Provide the [x, y] coordinate of the cell's center where the given text is located.  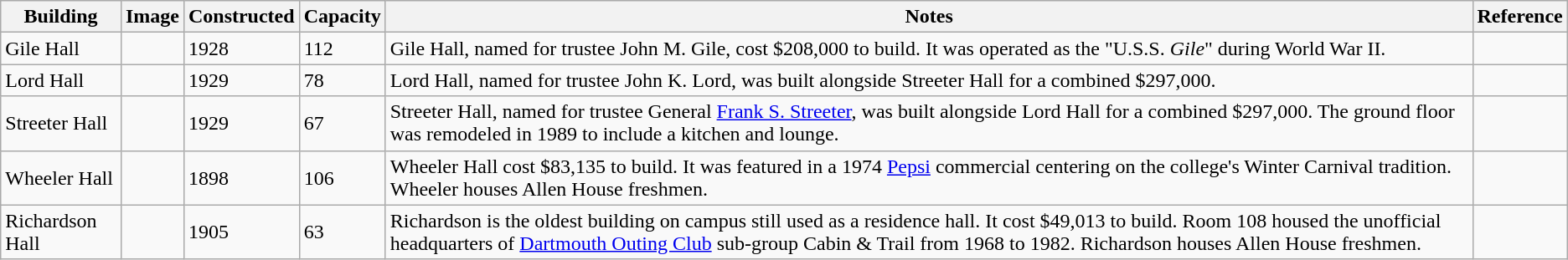
Gile Hall [61, 48]
Gile Hall, named for trustee John M. Gile, cost $208,000 to build. It was operated as the "U.S.S. Gile" during World War II. [929, 48]
Image [152, 17]
Lord Hall, named for trustee John K. Lord, was built alongside Streeter Hall for a combined $297,000. [929, 80]
1898 [241, 177]
Constructed [241, 17]
106 [342, 177]
112 [342, 48]
67 [342, 124]
Notes [929, 17]
Richardson Hall [61, 232]
1905 [241, 232]
1928 [241, 48]
Building [61, 17]
Streeter Hall [61, 124]
Capacity [342, 17]
63 [342, 232]
Reference [1519, 17]
Lord Hall [61, 80]
Wheeler Hall [61, 177]
78 [342, 80]
